Determine the (X, Y) coordinate at the center of the cell enclosing the given text.  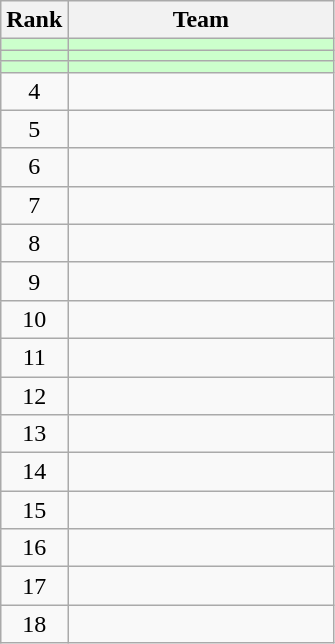
14 (34, 472)
7 (34, 205)
Team (201, 20)
12 (34, 395)
16 (34, 548)
6 (34, 167)
4 (34, 91)
9 (34, 281)
10 (34, 319)
Rank (34, 20)
13 (34, 434)
17 (34, 586)
18 (34, 624)
5 (34, 129)
15 (34, 510)
11 (34, 357)
8 (34, 243)
